For the text-containing cell, return its midpoint in (X, Y) coordinate format. 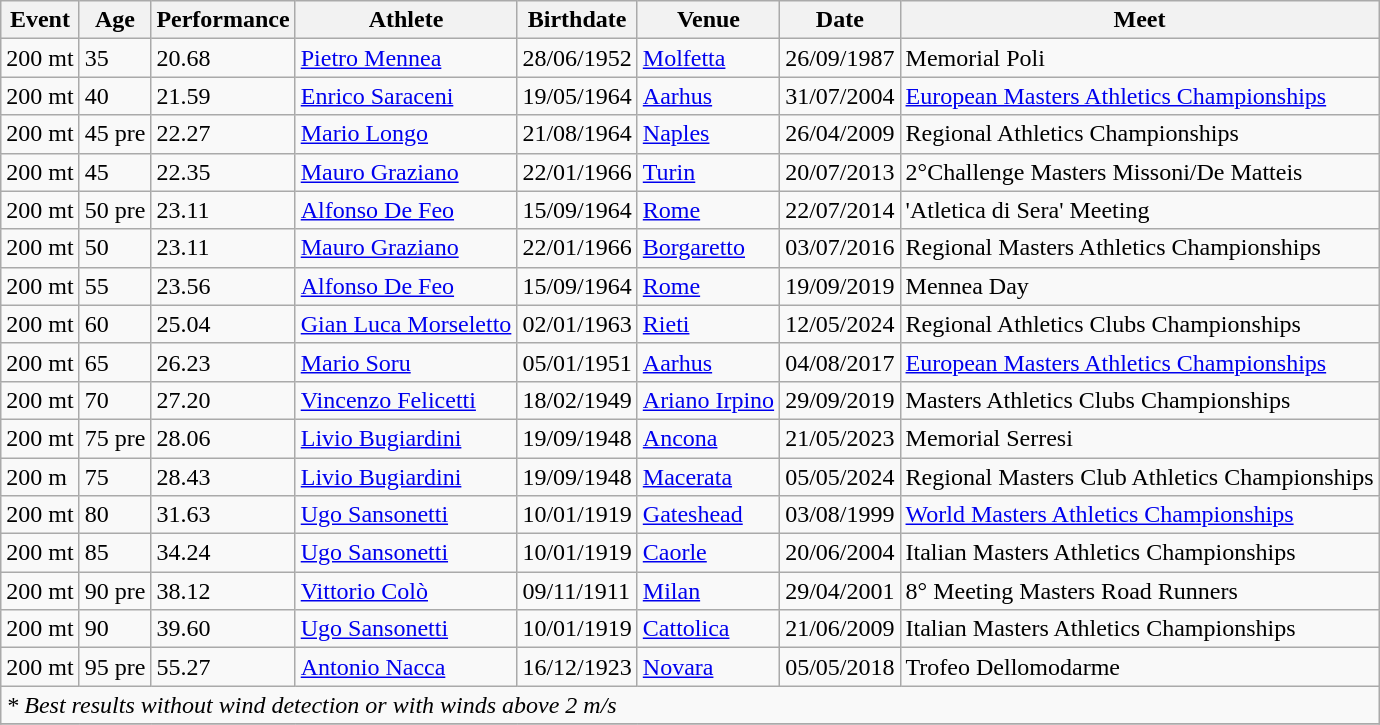
21/08/1964 (577, 134)
20.68 (223, 58)
Memorial Poli (1140, 58)
Mennea Day (1140, 286)
03/07/2016 (840, 248)
45 pre (115, 134)
02/01/1963 (577, 324)
Masters Athletics Clubs Championships (1140, 400)
31.63 (223, 515)
95 pre (115, 667)
21.59 (223, 96)
Gateshead (708, 515)
Athlete (406, 20)
09/11/1911 (577, 591)
200 m (40, 477)
40 (115, 96)
* Best results without wind detection or with winds above 2 m/s (690, 705)
75 (115, 477)
50 pre (115, 210)
22.27 (223, 134)
05/01/1951 (577, 362)
20/06/2004 (840, 553)
19/05/1964 (577, 96)
'Atletica di Sera' Meeting (1140, 210)
29/09/2019 (840, 400)
26/09/1987 (840, 58)
16/12/1923 (577, 667)
Event (40, 20)
34.24 (223, 553)
03/08/1999 (840, 515)
90 pre (115, 591)
60 (115, 324)
39.60 (223, 629)
05/05/2024 (840, 477)
Mario Longo (406, 134)
Ariano Irpino (708, 400)
Cattolica (708, 629)
28.43 (223, 477)
Performance (223, 20)
Molfetta (708, 58)
Meet (1140, 20)
29/04/2001 (840, 591)
Trofeo Dellomodarme (1140, 667)
27.20 (223, 400)
Memorial Serresi (1140, 438)
22.35 (223, 172)
Gian Luca Morseletto (406, 324)
38.12 (223, 591)
Pietro Mennea (406, 58)
21/06/2009 (840, 629)
Vincenzo Felicetti (406, 400)
35 (115, 58)
Enrico Saraceni (406, 96)
05/05/2018 (840, 667)
70 (115, 400)
55.27 (223, 667)
31/07/2004 (840, 96)
Borgaretto (708, 248)
Vittorio Colò (406, 591)
Antonio Nacca (406, 667)
Regional Athletics Championships (1140, 134)
19/09/2019 (840, 286)
World Masters Athletics Championships (1140, 515)
Milan (708, 591)
28.06 (223, 438)
90 (115, 629)
23.56 (223, 286)
75 pre (115, 438)
85 (115, 553)
Novara (708, 667)
26/04/2009 (840, 134)
Turin (708, 172)
Regional Athletics Clubs Championships (1140, 324)
Regional Masters Club Athletics Championships (1140, 477)
12/05/2024 (840, 324)
Caorle (708, 553)
80 (115, 515)
2°Challenge Masters Missoni/De Matteis (1140, 172)
Age (115, 20)
Venue (708, 20)
45 (115, 172)
04/08/2017 (840, 362)
Macerata (708, 477)
Date (840, 20)
28/06/1952 (577, 58)
20/07/2013 (840, 172)
Rieti (708, 324)
55 (115, 286)
Ancona (708, 438)
Naples (708, 134)
18/02/1949 (577, 400)
65 (115, 362)
50 (115, 248)
Regional Masters Athletics Championships (1140, 248)
21/05/2023 (840, 438)
Mario Soru (406, 362)
8° Meeting Masters Road Runners (1140, 591)
26.23 (223, 362)
Birthdate (577, 20)
22/07/2014 (840, 210)
25.04 (223, 324)
